Return [x, y] of the center of cell containing provided text 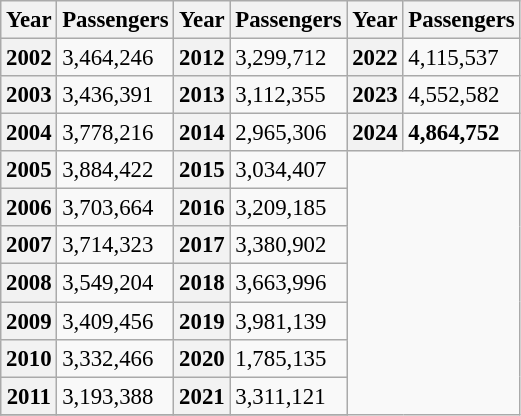
3,034,407 [288, 170]
3,703,664 [116, 208]
2021 [202, 396]
3,663,996 [288, 283]
2019 [202, 321]
2,965,306 [288, 133]
2022 [375, 58]
3,299,712 [288, 58]
3,884,422 [116, 170]
2024 [375, 133]
3,778,216 [116, 133]
2002 [29, 58]
2006 [29, 208]
3,464,246 [116, 58]
3,209,185 [288, 208]
3,193,388 [116, 396]
3,714,323 [116, 245]
2005 [29, 170]
3,409,456 [116, 321]
4,115,537 [462, 58]
3,311,121 [288, 396]
3,332,466 [116, 358]
3,380,902 [288, 245]
2011 [29, 396]
2012 [202, 58]
2008 [29, 283]
3,981,139 [288, 321]
2018 [202, 283]
4,552,582 [462, 95]
2003 [29, 95]
2015 [202, 170]
2009 [29, 321]
2014 [202, 133]
2004 [29, 133]
2010 [29, 358]
2020 [202, 358]
2013 [202, 95]
3,549,204 [116, 283]
1,785,135 [288, 358]
2023 [375, 95]
2016 [202, 208]
4,864,752 [462, 133]
2017 [202, 245]
3,436,391 [116, 95]
2007 [29, 245]
3,112,355 [288, 95]
